Return the [X, Y] coordinate for the center point of the cell that contains the specified text.  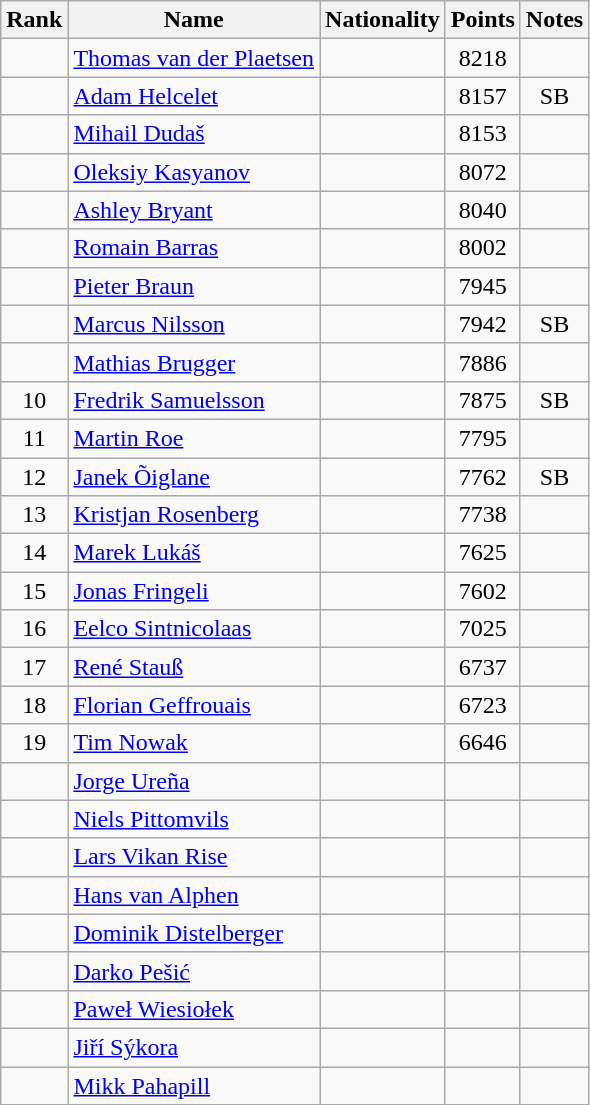
Mikk Pahapill [194, 1085]
Marek Lukáš [194, 553]
17 [34, 667]
13 [34, 515]
Florian Geffrouais [194, 705]
Romain Barras [194, 248]
8153 [482, 134]
6646 [482, 743]
7886 [482, 362]
Darko Pešić [194, 971]
Jonas Fringeli [194, 591]
11 [34, 438]
Hans van Alphen [194, 895]
René Stauß [194, 667]
7602 [482, 591]
8218 [482, 58]
Mathias Brugger [194, 362]
7945 [482, 286]
Jiří Sýkora [194, 1047]
Lars Vikan Rise [194, 857]
Janek Õiglane [194, 477]
Pieter Braun [194, 286]
Mihail Dudaš [194, 134]
7942 [482, 324]
Rank [34, 20]
7025 [482, 629]
8040 [482, 210]
Marcus Nilsson [194, 324]
Nationality [383, 20]
6723 [482, 705]
10 [34, 400]
Thomas van der Plaetsen [194, 58]
Paweł Wiesiołek [194, 1009]
8157 [482, 96]
Oleksiy Kasyanov [194, 172]
Notes [554, 20]
16 [34, 629]
Niels Pittomvils [194, 819]
Kristjan Rosenberg [194, 515]
14 [34, 553]
7795 [482, 438]
8002 [482, 248]
Ashley Bryant [194, 210]
7875 [482, 400]
6737 [482, 667]
12 [34, 477]
Martin Roe [194, 438]
18 [34, 705]
Points [482, 20]
19 [34, 743]
Adam Helcelet [194, 96]
7762 [482, 477]
Jorge Ureña [194, 781]
7625 [482, 553]
8072 [482, 172]
Tim Nowak [194, 743]
Fredrik Samuelsson [194, 400]
Dominik Distelberger [194, 933]
7738 [482, 515]
Eelco Sintnicolaas [194, 629]
15 [34, 591]
Name [194, 20]
